Capture the cell that displays the provided text and extract its (x, y) central coordinate. 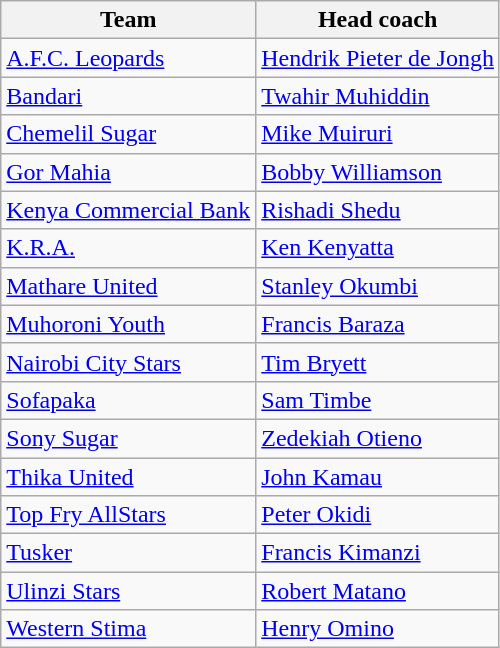
A.F.C. Leopards (128, 58)
Tim Bryett (378, 362)
Sam Timbe (378, 400)
John Kamau (378, 477)
Twahir Muhiddin (378, 96)
Western Stima (128, 629)
Head coach (378, 20)
Francis Kimanzi (378, 553)
Sony Sugar (128, 438)
Francis Baraza (378, 324)
Ulinzi Stars (128, 591)
Bandari (128, 96)
Chemelil Sugar (128, 134)
Top Fry AllStars (128, 515)
Gor Mahia (128, 172)
Team (128, 20)
Mathare United (128, 286)
Nairobi City Stars (128, 362)
Bobby Williamson (378, 172)
Muhoroni Youth (128, 324)
Henry Omino (378, 629)
Tusker (128, 553)
Zedekiah Otieno (378, 438)
Rishadi Shedu (378, 210)
Ken Kenyatta (378, 248)
Kenya Commercial Bank (128, 210)
Thika United (128, 477)
Robert Matano (378, 591)
Stanley Okumbi (378, 286)
Sofapaka (128, 400)
Hendrik Pieter de Jongh (378, 58)
Peter Okidi (378, 515)
Mike Muiruri (378, 134)
K.R.A. (128, 248)
